Determine the [X, Y] coordinate at the center of the cell enclosing the given text.  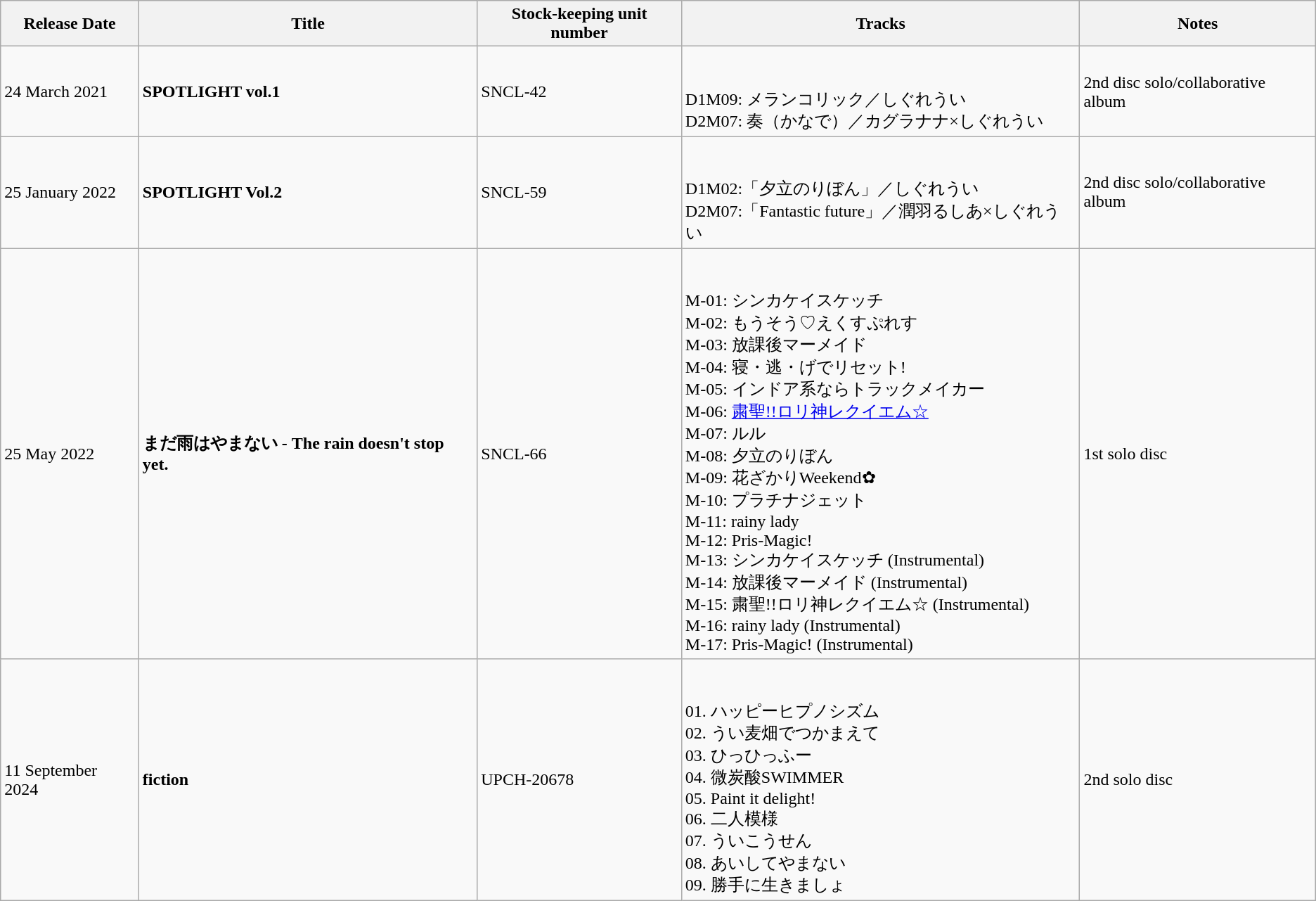
11 September 2024 [70, 779]
24 March 2021 [70, 91]
UPCH-20678 [579, 779]
2nd solo disc [1198, 779]
25 May 2022 [70, 453]
SPOTLIGHT vol.1 [308, 91]
Title [308, 24]
25 January 2022 [70, 193]
Tracks [880, 24]
1st solo disc [1198, 453]
SNCL-42 [579, 91]
Stock-keeping unit number [579, 24]
fiction [308, 779]
SNCL-66 [579, 453]
まだ雨はやまない - The rain doesn't stop yet. [308, 453]
Notes [1198, 24]
SPOTLIGHT Vol.2 [308, 193]
D1M02:「夕立のりぼん」／しぐれうい D2M07:「Fantastic future」／潤羽るしあ×しぐれうい [880, 193]
D1M09: メランコリック／しぐれうい D2M07: 奏（かなで）／カグラナナ×しぐれうい [880, 91]
01. ハッピーヒプノシズム 02. うい麦畑でつかまえて 03. ひっひっふー 04. 微炭酸SWIMMER 05. Paint it delight! 06. 二人模様 07. ういこうせん 08. あいしてやまない 09. 勝手に生きましょ [880, 779]
Release Date [70, 24]
SNCL-59 [579, 193]
